Return the (X, Y) coordinate for the center point of the cell that contains the specified text.  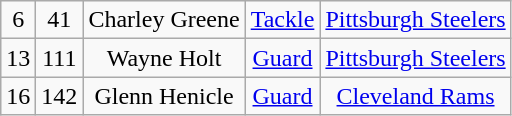
Tackle (282, 20)
142 (60, 96)
6 (18, 20)
Cleveland Rams (416, 96)
13 (18, 58)
Charley Greene (164, 20)
16 (18, 96)
Wayne Holt (164, 58)
41 (60, 20)
Glenn Henicle (164, 96)
111 (60, 58)
